Provide the (X, Y) coordinate of the cell's center where the given text is located.  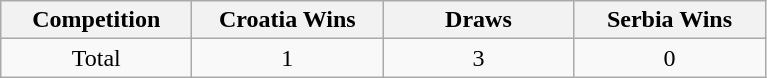
Croatia Wins (288, 20)
Draws (478, 20)
1 (288, 58)
Serbia Wins (670, 20)
Competition (96, 20)
3 (478, 58)
Total (96, 58)
0 (670, 58)
